Determine the (x, y) coordinate at the center of the cell enclosing the given text.  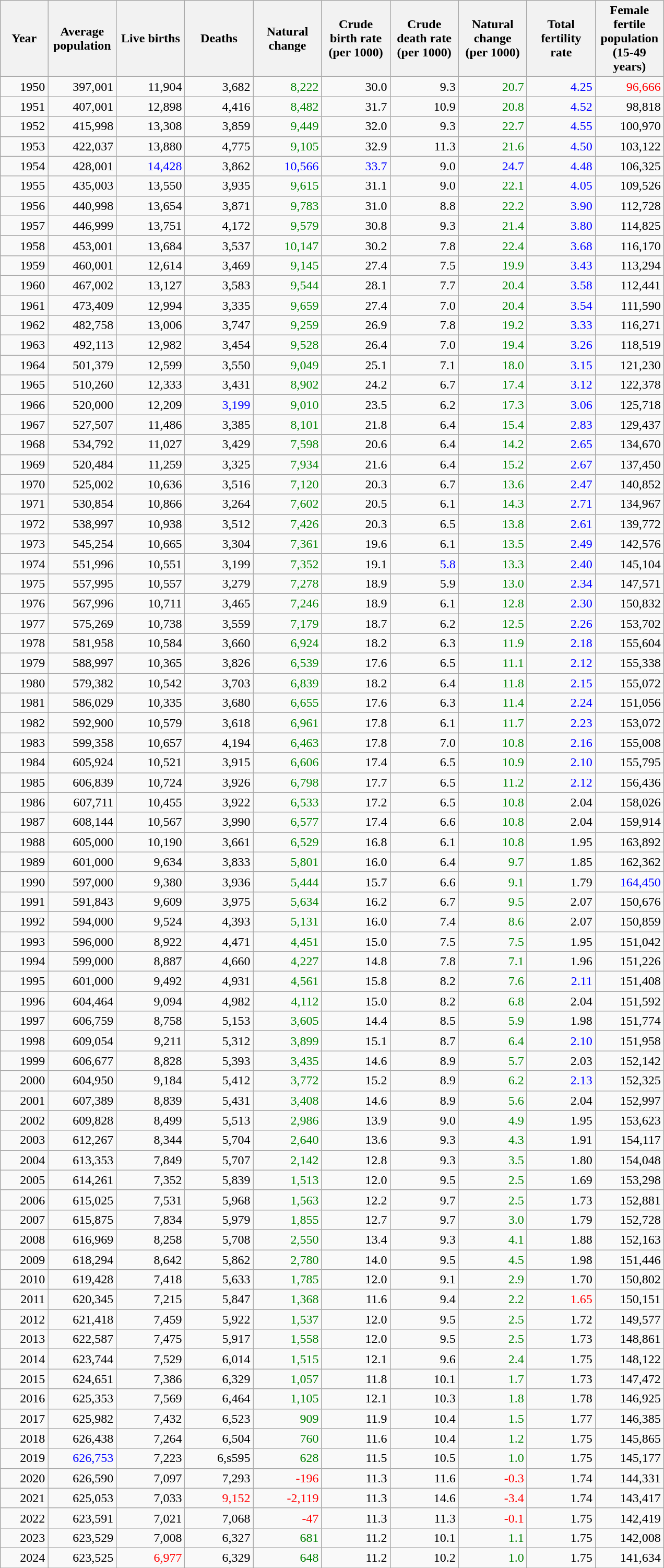
625,353 (82, 1399)
5,513 (219, 1120)
624,651 (82, 1379)
3,871 (219, 206)
22.1 (493, 186)
2006 (24, 1200)
2010 (24, 1280)
4.50 (561, 146)
6,533 (287, 802)
2.15 (561, 683)
2024 (24, 1558)
154,048 (630, 1160)
2012 (24, 1319)
3.54 (561, 306)
10,566 (287, 166)
3,435 (287, 1061)
3,429 (219, 444)
3,605 (287, 1021)
10,455 (150, 802)
134,670 (630, 444)
588,997 (82, 663)
1,368 (287, 1300)
2000 (24, 1081)
4.5 (493, 1259)
152,728 (630, 1220)
12,599 (150, 365)
2.13 (561, 1081)
23.5 (356, 405)
607,711 (82, 802)
129,437 (630, 425)
2011 (24, 1300)
1.70 (561, 1280)
12,982 (150, 345)
10,665 (150, 544)
13,751 (150, 226)
32.9 (356, 146)
151,408 (630, 981)
2.83 (561, 425)
8,222 (287, 87)
13,880 (150, 146)
1961 (24, 306)
158,026 (630, 802)
-2,119 (287, 1498)
1990 (24, 882)
152,325 (630, 1081)
10,557 (150, 583)
2,550 (287, 1239)
143,417 (630, 1498)
153,623 (630, 1120)
5,917 (219, 1339)
605,924 (82, 763)
12,994 (150, 306)
10,579 (150, 723)
5,862 (219, 1259)
6,961 (287, 723)
151,056 (630, 703)
615,025 (82, 1200)
146,925 (630, 1399)
2019 (24, 1458)
3,922 (219, 802)
16.2 (356, 902)
Crude death rate (per 1000) (424, 39)
17.3 (493, 405)
6,977 (150, 1558)
-3.4 (493, 1498)
9.4 (424, 1300)
1977 (24, 623)
1.65 (561, 1300)
10,711 (150, 603)
1,057 (287, 1379)
2.11 (561, 981)
1968 (24, 444)
142,419 (630, 1518)
597,000 (82, 882)
118,519 (630, 345)
4.9 (493, 1120)
112,728 (630, 206)
24.7 (493, 166)
1,105 (287, 1399)
1.72 (561, 1319)
530,854 (82, 504)
11,027 (150, 444)
1965 (24, 385)
6,839 (287, 683)
3,264 (219, 504)
3,512 (219, 524)
604,464 (82, 1001)
112,441 (630, 285)
435,003 (82, 186)
1989 (24, 862)
116,271 (630, 325)
616,969 (82, 1239)
473,409 (82, 306)
1958 (24, 245)
592,900 (82, 723)
20.5 (356, 504)
4.1 (493, 1239)
7.7 (424, 285)
150,832 (630, 603)
1986 (24, 802)
13,127 (150, 285)
19.1 (356, 564)
12,614 (150, 265)
1953 (24, 146)
26.9 (356, 325)
162,362 (630, 862)
614,261 (82, 1180)
648 (287, 1558)
18.0 (493, 365)
152,163 (630, 1239)
2.26 (561, 623)
142,576 (630, 544)
156,436 (630, 782)
5,979 (219, 1220)
3,408 (287, 1101)
1,537 (287, 1319)
4,561 (287, 981)
3,862 (219, 166)
153,702 (630, 623)
623,591 (82, 1518)
31.1 (356, 186)
3,915 (219, 763)
1950 (24, 87)
7,459 (150, 1319)
7,033 (150, 1498)
7,426 (287, 524)
152,881 (630, 1200)
11.5 (356, 1458)
10.5 (424, 1458)
30.2 (356, 245)
520,000 (82, 405)
144,331 (630, 1478)
151,774 (630, 1021)
557,995 (82, 583)
3,583 (219, 285)
453,001 (82, 245)
545,254 (82, 544)
152,997 (630, 1101)
623,525 (82, 1558)
608,144 (82, 822)
154,117 (630, 1140)
6,s595 (219, 1458)
7,598 (287, 444)
1997 (24, 1021)
1.69 (561, 1180)
3,537 (219, 245)
12.5 (493, 623)
2.9 (493, 1280)
1,515 (287, 1359)
10,365 (150, 663)
3,618 (219, 723)
3.0 (493, 1220)
7,475 (150, 1339)
3,559 (219, 623)
3,465 (219, 603)
2.34 (561, 583)
13,550 (150, 186)
142,008 (630, 1538)
152,142 (630, 1061)
581,958 (82, 643)
1952 (24, 126)
9,544 (287, 285)
19.4 (493, 345)
1992 (24, 921)
7,215 (150, 1300)
14.0 (356, 1259)
1.8 (493, 1399)
2.4 (493, 1359)
4.05 (561, 186)
148,122 (630, 1359)
5,393 (219, 1061)
125,718 (630, 405)
3,975 (219, 902)
11,486 (150, 425)
1.5 (493, 1419)
8,344 (150, 1140)
9,211 (150, 1041)
1976 (24, 603)
25.1 (356, 365)
527,507 (82, 425)
18.7 (356, 623)
1,558 (287, 1339)
8.5 (424, 1021)
7,834 (150, 1220)
7,278 (287, 583)
10,866 (150, 504)
3.12 (561, 385)
17.2 (356, 802)
Natural change (per 1000) (493, 39)
599,358 (82, 743)
139,772 (630, 524)
567,996 (82, 603)
12,898 (150, 107)
7,021 (150, 1518)
11.7 (493, 723)
1954 (24, 166)
1975 (24, 583)
17.7 (356, 782)
13,308 (150, 126)
1991 (24, 902)
579,382 (82, 683)
14,428 (150, 166)
150,151 (630, 1300)
3,682 (219, 87)
146,385 (630, 1419)
9,152 (219, 1498)
148,861 (630, 1339)
8,922 (150, 942)
446,999 (82, 226)
159,914 (630, 822)
-0.1 (493, 1518)
2008 (24, 1239)
623,529 (82, 1538)
8,258 (150, 1239)
613,353 (82, 1160)
2,986 (287, 1120)
151,226 (630, 962)
5,444 (287, 882)
520,484 (82, 464)
3,747 (219, 325)
626,438 (82, 1438)
7,008 (150, 1538)
1,785 (287, 1280)
31.0 (356, 206)
2.71 (561, 504)
1983 (24, 743)
1979 (24, 663)
109,526 (630, 186)
4.55 (561, 126)
15.8 (356, 981)
1.7 (493, 1379)
606,839 (82, 782)
2.61 (561, 524)
106,325 (630, 166)
121,230 (630, 365)
2020 (24, 1478)
145,865 (630, 1438)
9,010 (287, 405)
1957 (24, 226)
5.6 (493, 1101)
3,431 (219, 385)
1959 (24, 265)
9,524 (150, 921)
909 (287, 1419)
1973 (24, 544)
1984 (24, 763)
3.68 (561, 245)
7,849 (150, 1160)
607,389 (82, 1101)
2016 (24, 1399)
14.2 (493, 444)
4,393 (219, 921)
3,661 (219, 842)
7.6 (493, 981)
5,153 (219, 1021)
10,147 (287, 245)
575,269 (82, 623)
415,998 (82, 126)
482,758 (82, 325)
141,634 (630, 1558)
155,072 (630, 683)
4,227 (287, 962)
1,855 (287, 1220)
10,190 (150, 842)
8,887 (150, 962)
15.4 (493, 425)
1994 (24, 962)
3.5 (493, 1160)
151,446 (630, 1259)
2009 (24, 1259)
2.40 (561, 564)
-196 (287, 1478)
3,304 (219, 544)
538,997 (82, 524)
626,753 (82, 1458)
2013 (24, 1339)
164,450 (630, 882)
3,279 (219, 583)
1.96 (561, 962)
Female fertile population (15-49 years) (630, 39)
10,567 (150, 822)
26.4 (356, 345)
2.24 (561, 703)
13,006 (150, 325)
21.8 (356, 425)
96,666 (630, 87)
604,950 (82, 1081)
3,325 (219, 464)
9.6 (424, 1359)
7,386 (150, 1379)
6,539 (287, 663)
628 (287, 1458)
594,000 (82, 921)
591,843 (82, 902)
1980 (24, 683)
397,001 (82, 87)
467,002 (82, 285)
13,684 (150, 245)
2022 (24, 1518)
8,758 (150, 1021)
1988 (24, 842)
1.1 (493, 1538)
134,967 (630, 504)
150,802 (630, 1280)
5,801 (287, 862)
13.5 (493, 544)
30.0 (356, 87)
7,223 (150, 1458)
621,418 (82, 1319)
137,450 (630, 464)
19.6 (356, 544)
7,179 (287, 623)
10.3 (424, 1399)
7,432 (150, 1419)
3,516 (219, 484)
24.2 (356, 385)
7.4 (424, 921)
681 (287, 1538)
4,451 (287, 942)
1974 (24, 564)
151,042 (630, 942)
155,338 (630, 663)
10,636 (150, 484)
1978 (24, 643)
-47 (287, 1518)
1998 (24, 1041)
2005 (24, 1180)
14.3 (493, 504)
596,000 (82, 942)
147,571 (630, 583)
1.85 (561, 862)
7,531 (150, 1200)
9,449 (287, 126)
22.4 (493, 245)
13.3 (493, 564)
501,379 (82, 365)
20.7 (493, 87)
2004 (24, 1160)
145,177 (630, 1458)
5.8 (424, 564)
5,412 (219, 1081)
9,145 (287, 265)
20.8 (493, 107)
153,298 (630, 1180)
3,833 (219, 862)
6,606 (287, 763)
98,818 (630, 107)
6,463 (287, 743)
534,792 (82, 444)
8.7 (424, 1041)
6.8 (493, 1001)
122,378 (630, 385)
551,996 (82, 564)
155,795 (630, 763)
11,904 (150, 87)
4.25 (561, 87)
440,998 (82, 206)
2,780 (287, 1259)
2,142 (287, 1160)
Average population (82, 39)
Live births (150, 39)
4,982 (219, 1001)
6,014 (219, 1359)
525,002 (82, 484)
155,604 (630, 643)
8,642 (150, 1259)
619,428 (82, 1280)
9,259 (287, 325)
1.80 (561, 1160)
599,000 (82, 962)
10,584 (150, 643)
9,615 (287, 186)
4.48 (561, 166)
3.26 (561, 345)
12.2 (356, 1200)
3,454 (219, 345)
13.4 (356, 1239)
1955 (24, 186)
2002 (24, 1120)
7,293 (219, 1478)
21.4 (493, 226)
7,934 (287, 464)
2003 (24, 1140)
2023 (24, 1538)
3,772 (287, 1081)
7,068 (219, 1518)
5.7 (493, 1061)
Natural change (287, 39)
19.9 (493, 265)
32.0 (356, 126)
114,825 (630, 226)
1971 (24, 504)
22.7 (493, 126)
8.6 (493, 921)
1.91 (561, 1140)
10,724 (150, 782)
14.4 (356, 1021)
3.33 (561, 325)
8.8 (424, 206)
2,640 (287, 1140)
151,592 (630, 1001)
8,482 (287, 107)
1985 (24, 782)
6,327 (219, 1538)
8,828 (150, 1061)
3.80 (561, 226)
3,680 (219, 703)
2.18 (561, 643)
153,072 (630, 723)
-0.3 (493, 1478)
606,759 (82, 1021)
151,958 (630, 1041)
1,563 (287, 1200)
9,783 (287, 206)
9,094 (150, 1001)
1,513 (287, 1180)
7,246 (287, 603)
Year (24, 39)
8,902 (287, 385)
8,499 (150, 1120)
7,529 (150, 1359)
9,492 (150, 981)
1963 (24, 345)
19.2 (493, 325)
149,577 (630, 1319)
1987 (24, 822)
12,209 (150, 405)
7,097 (150, 1478)
626,590 (82, 1478)
11,259 (150, 464)
4,471 (219, 942)
15.1 (356, 1041)
Total fertility rate (561, 39)
609,054 (82, 1041)
3,826 (219, 663)
103,122 (630, 146)
1981 (24, 703)
1966 (24, 405)
20.6 (356, 444)
116,170 (630, 245)
12,333 (150, 385)
428,001 (82, 166)
6,529 (287, 842)
2.2 (493, 1300)
6,504 (219, 1438)
10.2 (424, 1558)
4,194 (219, 743)
4,660 (219, 962)
6,523 (219, 1419)
14.8 (356, 962)
3,335 (219, 306)
10,335 (150, 703)
2021 (24, 1498)
4,416 (219, 107)
2017 (24, 1419)
625,982 (82, 1419)
13.9 (356, 1120)
13,654 (150, 206)
145,104 (630, 564)
612,267 (82, 1140)
1956 (24, 206)
1.78 (561, 1399)
1972 (24, 524)
625,053 (82, 1498)
22.2 (493, 206)
15.7 (356, 882)
2015 (24, 1379)
586,029 (82, 703)
10,657 (150, 743)
147,472 (630, 1379)
4,931 (219, 981)
5,633 (219, 1280)
9,049 (287, 365)
4.3 (493, 1140)
5,634 (287, 902)
9,528 (287, 345)
2007 (24, 1220)
5,922 (219, 1319)
1967 (24, 425)
10,542 (150, 683)
3.90 (561, 206)
1970 (24, 484)
3,926 (219, 782)
2001 (24, 1101)
623,744 (82, 1359)
2.67 (561, 464)
7,569 (150, 1399)
8,839 (150, 1101)
9,105 (287, 146)
9,579 (287, 226)
30.8 (356, 226)
2.30 (561, 603)
1995 (24, 981)
10,938 (150, 524)
7,264 (150, 1438)
1951 (24, 107)
760 (287, 1438)
7,120 (287, 484)
1999 (24, 1061)
2.47 (561, 484)
3.43 (561, 265)
8,101 (287, 425)
3,935 (219, 186)
10,521 (150, 763)
9,380 (150, 882)
3,859 (219, 126)
606,677 (82, 1061)
2.49 (561, 544)
100,970 (630, 126)
2.03 (561, 1061)
422,037 (82, 146)
9,634 (150, 862)
6,798 (287, 782)
460,001 (82, 265)
3,899 (287, 1041)
3,990 (219, 822)
5,707 (219, 1160)
4,775 (219, 146)
1982 (24, 723)
3,703 (219, 683)
3,469 (219, 265)
1993 (24, 942)
113,294 (630, 265)
140,852 (630, 484)
3,550 (219, 365)
6,464 (219, 1399)
1960 (24, 285)
605,000 (82, 842)
4,172 (219, 226)
31.7 (356, 107)
7,418 (150, 1280)
2.65 (561, 444)
618,294 (82, 1259)
11.1 (493, 663)
28.1 (356, 285)
3,660 (219, 643)
5,431 (219, 1101)
4,112 (287, 1001)
615,875 (82, 1220)
4.52 (561, 107)
10,551 (150, 564)
609,828 (82, 1120)
7,361 (287, 544)
3.58 (561, 285)
6,577 (287, 822)
155,008 (630, 743)
12.7 (356, 1220)
622,587 (82, 1339)
9,184 (150, 1081)
11.4 (493, 703)
13.8 (493, 524)
5,131 (287, 921)
3.06 (561, 405)
1962 (24, 325)
1.77 (561, 1419)
407,001 (82, 107)
620,345 (82, 1300)
510,260 (82, 385)
150,676 (630, 902)
13.0 (493, 583)
150,859 (630, 921)
10,738 (150, 623)
Deaths (219, 39)
492,113 (82, 345)
7,602 (287, 504)
5,839 (219, 1180)
6,924 (287, 643)
2.16 (561, 743)
2018 (24, 1438)
9,609 (150, 902)
2014 (24, 1359)
1.88 (561, 1239)
3,385 (219, 425)
1969 (24, 464)
6,655 (287, 703)
111,590 (630, 306)
163,892 (630, 842)
1964 (24, 365)
3,936 (219, 882)
5,312 (219, 1041)
Crude birth rate (per 1000) (356, 39)
5,708 (219, 1239)
16.8 (356, 842)
1996 (24, 1001)
5,968 (219, 1200)
5,704 (219, 1140)
3.15 (561, 365)
5,847 (219, 1300)
1.2 (493, 1438)
2.23 (561, 723)
33.7 (356, 166)
9,659 (287, 306)
